Provide the [X, Y] coordinate of the cell's center where the given text is located.  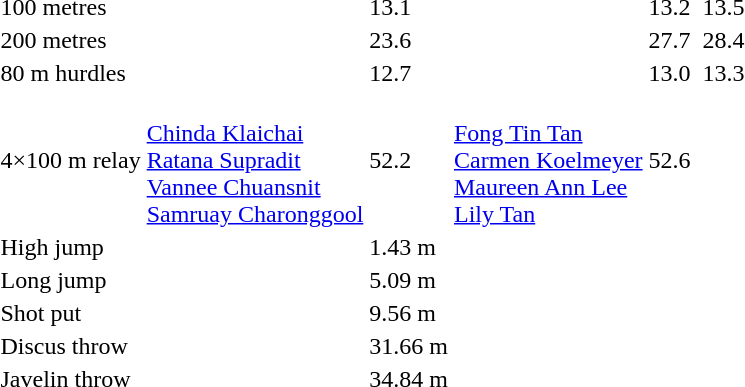
52.6 [670, 160]
27.7 [670, 40]
23.6 [409, 40]
5.09 m [409, 280]
31.66 m [409, 346]
1.43 m [409, 247]
52.2 [409, 160]
Fong Tin TanCarmen KoelmeyerMaureen Ann LeeLily Tan [548, 160]
Chinda KlaichaiRatana SupraditVannee ChuansnitSamruay Charonggool [255, 160]
12.7 [409, 73]
9.56 m [409, 313]
13.0 [670, 73]
